Identify which cell holds the provided text, then report its [x, y] central coordinate. 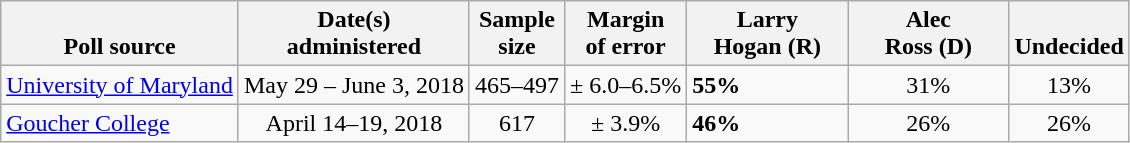
13% [1069, 85]
April 14–19, 2018 [354, 123]
Poll source [120, 34]
LarryHogan (R) [768, 34]
Samplesize [516, 34]
465–497 [516, 85]
± 3.9% [626, 123]
Goucher College [120, 123]
Marginof error [626, 34]
AlecRoss (D) [928, 34]
Date(s)administered [354, 34]
University of Maryland [120, 85]
46% [768, 123]
Undecided [1069, 34]
617 [516, 123]
31% [928, 85]
May 29 – June 3, 2018 [354, 85]
± 6.0–6.5% [626, 85]
55% [768, 85]
